Find where the given text appears and provide that cell's center as (X, Y) coordinate. 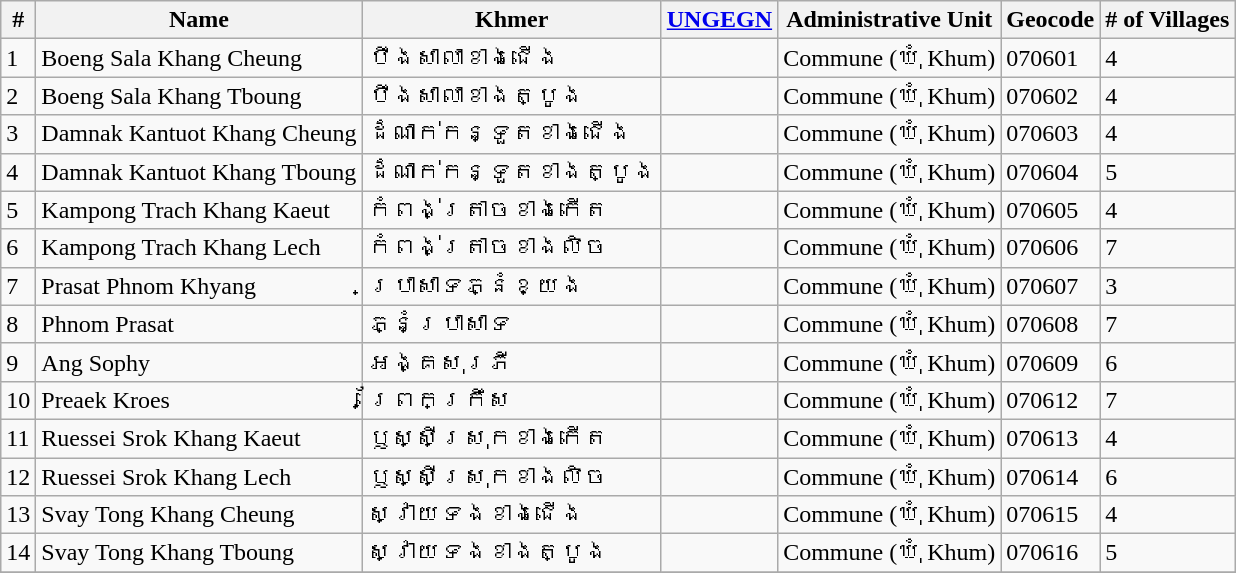
070604 (1050, 172)
12 (18, 477)
Name (199, 20)
Phnom Prasat (199, 324)
11 (18, 438)
10 (18, 400)
Svay Tong Khang Cheung (199, 515)
# (18, 20)
Administrative Unit (890, 20)
Boeng Sala Khang Cheung (199, 58)
1 (18, 58)
070613 (1050, 438)
Ruessei Srok Khang Kaeut (199, 438)
070601 (1050, 58)
070616 (1050, 553)
Kampong Trach Khang Kaeut (199, 210)
ស្វាយទងខាងត្បូង (512, 553)
កំពង់ត្រាចខាងលិច (512, 248)
ឫស្សីស្រុកខាងលិច (512, 477)
បឹងសាលាខាងត្បូង (512, 96)
# of Villages (1168, 20)
070606 (1050, 248)
2 (18, 96)
កំពង់ត្រាចខាងកើត (512, 210)
ដំណាក់កន្ទួតខាងត្បូង (512, 172)
Prasat Phnom Khyang (199, 286)
Geocode (1050, 20)
ភ្នំប្រាសាទ (512, 324)
070603 (1050, 134)
070608 (1050, 324)
070602 (1050, 96)
Ruessei Srok Khang Lech (199, 477)
9 (18, 362)
070615 (1050, 515)
Damnak Kantuot Khang Cheung (199, 134)
8 (18, 324)
Boeng Sala Khang Tboung (199, 96)
ឫស្សីស្រុកខាងកើត (512, 438)
Svay Tong Khang Tboung (199, 553)
បឹងសាលាខាងជើង (512, 58)
070609 (1050, 362)
ស្វាយទងខាងជើង (512, 515)
13 (18, 515)
Damnak Kantuot Khang Tboung (199, 172)
Khmer (512, 20)
Preaek Kroes (199, 400)
14 (18, 553)
070605 (1050, 210)
070607 (1050, 286)
UNGEGN (719, 20)
Ang Sophy (199, 362)
070612 (1050, 400)
Kampong Trach Khang Lech (199, 248)
ដំណាក់កន្ទួតខាងជើង (512, 134)
ព្រែកក្រឹស (512, 400)
ប្រាសាទភ្នំខ្យង (512, 286)
070614 (1050, 477)
អង្គសុរភី (512, 362)
